Scan for the cell matching the given text and deliver its (X, Y) coordinate at center. 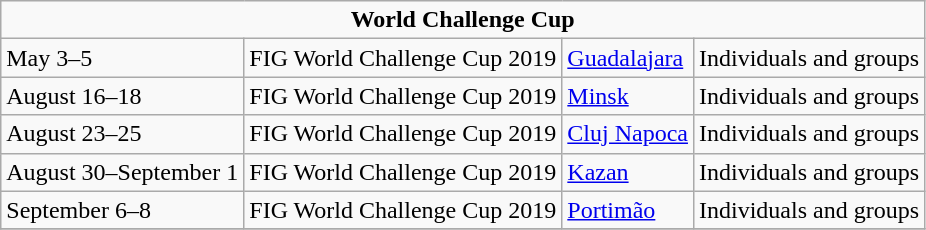
Cluj Napoca (628, 134)
August 30–September 1 (122, 172)
Guadalajara (628, 58)
September 6–8 (122, 210)
May 3–5 (122, 58)
Minsk (628, 96)
Portimão (628, 210)
August 16–18 (122, 96)
August 23–25 (122, 134)
Kazan (628, 172)
World Challenge Cup (463, 20)
